Find where the given text appears and provide that cell's center as [X, Y] coordinate. 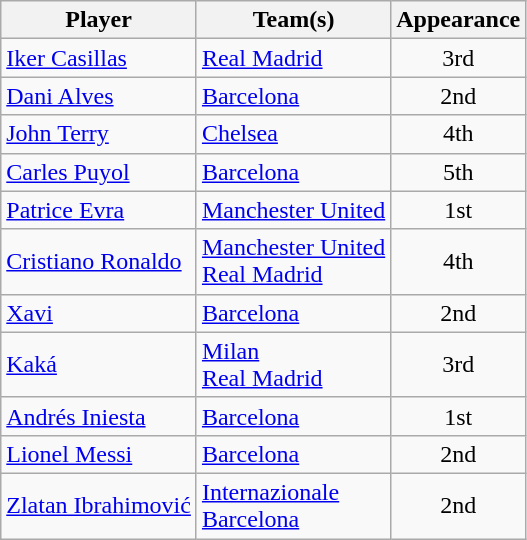
5th [458, 172]
Patrice Evra [99, 210]
John Terry [99, 134]
Internazionale Barcelona [293, 506]
Andrés Iniesta [99, 416]
Team(s) [293, 20]
Milan Real Madrid [293, 364]
Xavi [99, 313]
Manchester United [293, 210]
Appearance [458, 20]
Kaká [99, 364]
Dani Alves [99, 96]
Chelsea [293, 134]
Zlatan Ibrahimović [99, 506]
Cristiano Ronaldo [99, 262]
Lionel Messi [99, 454]
Player [99, 20]
Real Madrid [293, 58]
Carles Puyol [99, 172]
Iker Casillas [99, 58]
Manchester United Real Madrid [293, 262]
